Capture the cell that displays the provided text and extract its [X, Y] central coordinate. 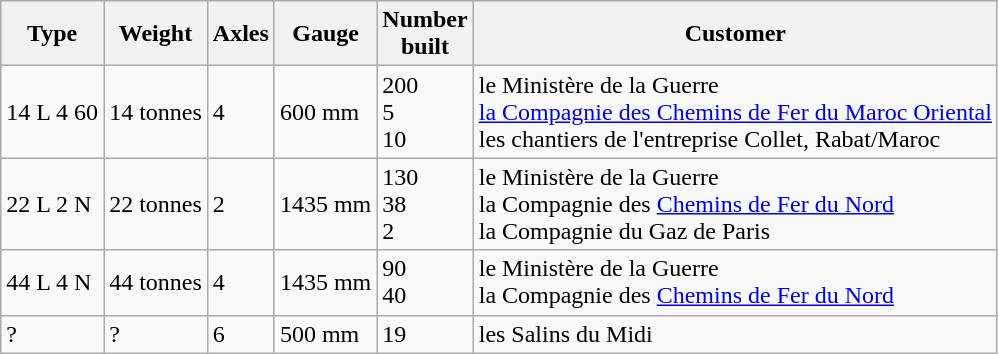
600 mm [325, 112]
Weight [156, 34]
les Salins du Midi [735, 334]
Numberbuilt [425, 34]
22 L 2 N [52, 204]
Type [52, 34]
44 tonnes [156, 282]
Axles [240, 34]
le Ministère de la Guerrela Compagnie des Chemins de Fer du Nordla Compagnie du Gaz de Paris [735, 204]
14 L 4 60 [52, 112]
22 tonnes [156, 204]
Customer [735, 34]
9040 [425, 282]
le Ministère de la Guerrela Compagnie des Chemins de Fer du Nord [735, 282]
14 tonnes [156, 112]
Gauge [325, 34]
le Ministère de la Guerrela Compagnie des Chemins de Fer du Maroc Orientalles chantiers de l'entreprise Collet, Rabat/Maroc [735, 112]
500 mm [325, 334]
44 L 4 N [52, 282]
200510 [425, 112]
130382 [425, 204]
6 [240, 334]
19 [425, 334]
2 [240, 204]
